Find where the given text appears and provide that cell's center as [x, y] coordinate. 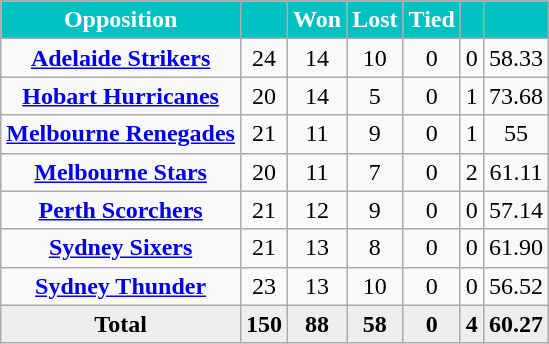
Melbourne Renegades [121, 134]
73.68 [516, 96]
150 [264, 324]
Adelaide Strikers [121, 58]
2 [472, 172]
Sydney Thunder [121, 286]
Tied [432, 20]
60.27 [516, 324]
57.14 [516, 210]
24 [264, 58]
12 [318, 210]
7 [375, 172]
61.11 [516, 172]
Hobart Hurricanes [121, 96]
Won [318, 20]
Perth Scorchers [121, 210]
23 [264, 286]
5 [375, 96]
58 [375, 324]
88 [318, 324]
8 [375, 248]
Opposition [121, 20]
4 [472, 324]
Lost [375, 20]
Melbourne Stars [121, 172]
Sydney Sixers [121, 248]
58.33 [516, 58]
61.90 [516, 248]
56.52 [516, 286]
55 [516, 134]
Total [121, 324]
